Locate the cell with the specified text and output its (X, Y) center coordinate. 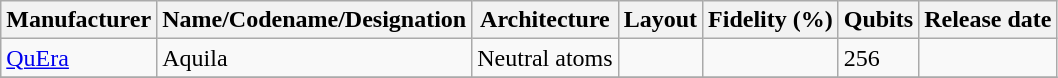
Layout (660, 20)
Fidelity (%) (771, 20)
QuEra (79, 58)
Name/Codename/Designation (314, 20)
Manufacturer (79, 20)
Qubits (878, 20)
Architecture (545, 20)
Release date (988, 20)
256 (878, 58)
Neutral atoms (545, 58)
Aquila (314, 58)
